Pinpoint the cell where the given text exists, returning its [x, y] midpoint coordinate. 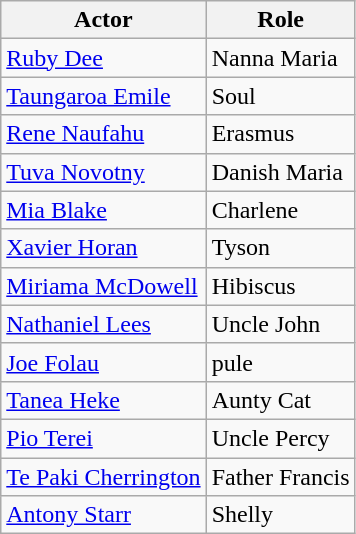
Uncle John [280, 324]
Taungaroa Emile [104, 96]
Role [280, 20]
Father Francis [280, 477]
Tanea Heke [104, 400]
Miriama McDowell [104, 286]
Danish Maria [280, 172]
Rene Naufahu [104, 134]
Soul [280, 96]
pule [280, 362]
Hibiscus [280, 286]
Erasmus [280, 134]
Actor [104, 20]
Uncle Percy [280, 438]
Tyson [280, 248]
Ruby Dee [104, 58]
Nanna Maria [280, 58]
Pio Terei [104, 438]
Aunty Cat [280, 400]
Nathaniel Lees [104, 324]
Te Paki Cherrington [104, 477]
Joe Folau [104, 362]
Charlene [280, 210]
Tuva Novotny [104, 172]
Antony Starr [104, 515]
Mia Blake [104, 210]
Xavier Horan [104, 248]
Shelly [280, 515]
